Return the [x, y] coordinate for the center point of the cell that contains the specified text.  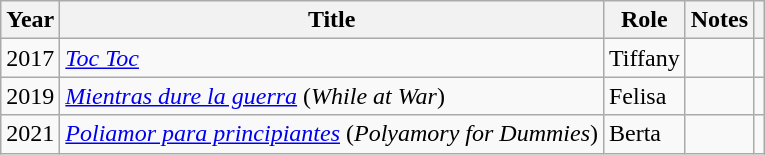
Toc Toc [332, 58]
2019 [30, 96]
Tiffany [644, 58]
Notes [719, 20]
2021 [30, 134]
Poliamor para principiantes (Polyamory for Dummies) [332, 134]
2017 [30, 58]
Berta [644, 134]
Mientras dure la guerra (While at War) [332, 96]
Year [30, 20]
Role [644, 20]
Felisa [644, 96]
Title [332, 20]
